From the cell containing the given text, extract its center point as (X, Y) coordinate. 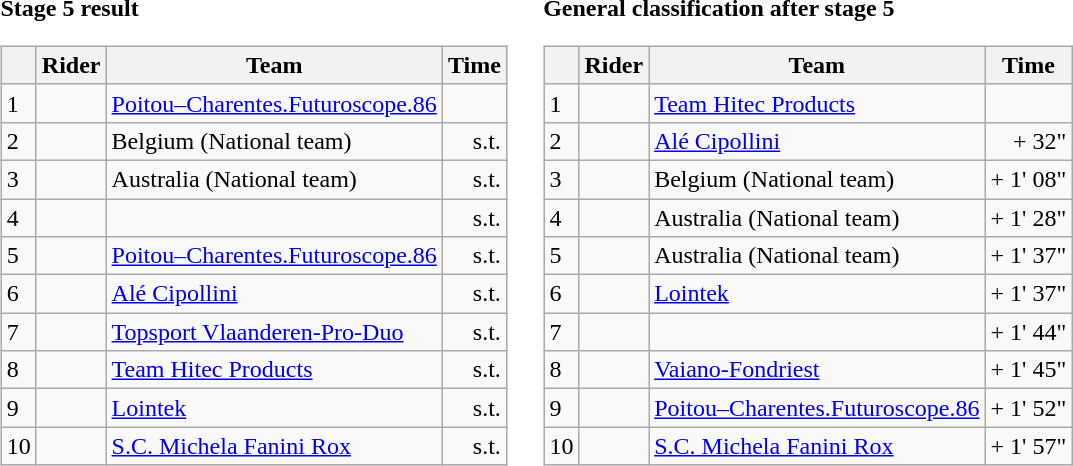
+ 1' 52" (1028, 408)
+ 1' 28" (1028, 217)
+ 32" (1028, 141)
Vaiano-Fondriest (817, 370)
+ 1' 45" (1028, 370)
+ 1' 57" (1028, 446)
+ 1' 08" (1028, 179)
Topsport Vlaanderen-Pro-Duo (274, 332)
+ 1' 44" (1028, 332)
